Extract the [X, Y] coordinate from the center of the cell holding the provided text.  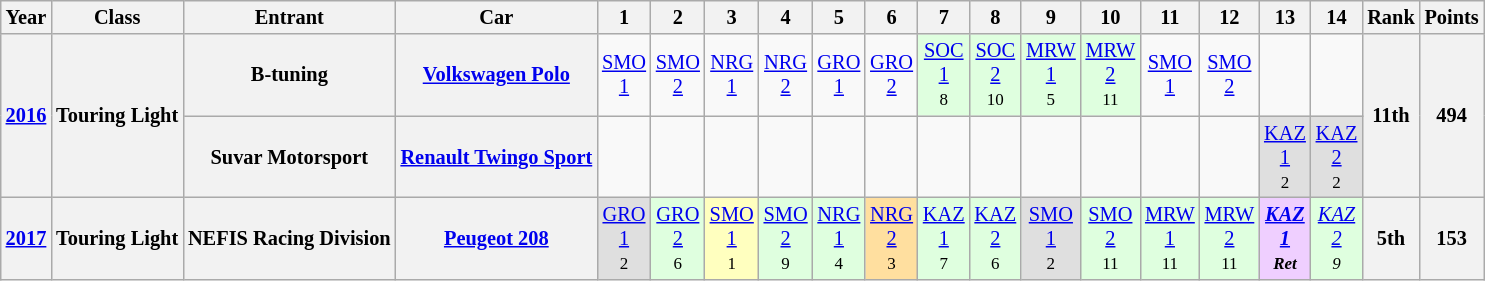
4 [786, 17]
2 [678, 17]
GRO1 [840, 75]
SOC18 [944, 75]
Class [117, 17]
7 [944, 17]
SMO211 [1111, 238]
Peugeot 208 [497, 238]
Car [497, 17]
494 [1452, 116]
11th [1390, 116]
12 [1230, 17]
9 [1051, 17]
NRG1 [732, 75]
Volkswagen Polo [497, 75]
10 [1111, 17]
2017 [26, 238]
GRO2 [892, 75]
14 [1337, 17]
153 [1452, 238]
KAZ29 [1337, 238]
B-tuning [289, 75]
Rank [1390, 17]
8 [996, 17]
3 [732, 17]
SOC210 [996, 75]
SMO11 [732, 238]
NRG23 [892, 238]
KAZ26 [996, 238]
Entrant [289, 17]
Year [26, 17]
KAZ22 [1337, 157]
NEFIS Racing Division [289, 238]
MRW111 [1170, 238]
Points [1452, 17]
13 [1285, 17]
1 [624, 17]
KAZ17 [944, 238]
KAZ1Ret [1285, 238]
11 [1170, 17]
NRG14 [840, 238]
MRW15 [1051, 75]
SMO29 [786, 238]
5 [840, 17]
GRO12 [624, 238]
GRO26 [678, 238]
SMO12 [1051, 238]
Suvar Motorsport [289, 157]
Renault Twingo Sport [497, 157]
2016 [26, 116]
5th [1390, 238]
KAZ12 [1285, 157]
6 [892, 17]
NRG2 [786, 75]
